Search for the cell housing the specified text and yield its [X, Y] center coordinate. 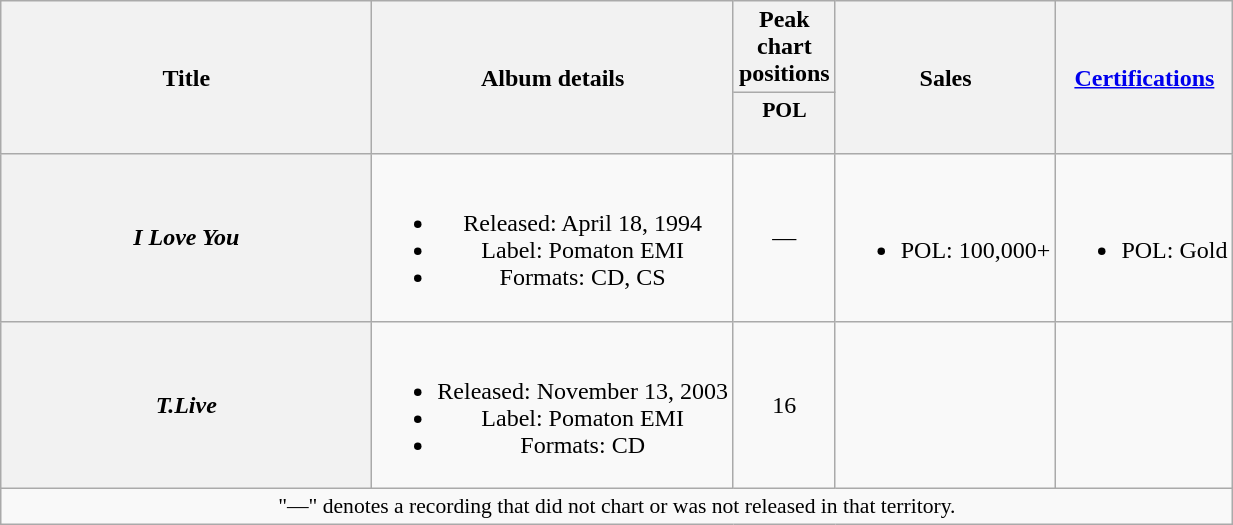
Released: November 13, 2003Label: Pomaton EMIFormats: CD [553, 404]
I Love You [186, 238]
T.Live [186, 404]
Sales [946, 78]
POL: 100,000+ [946, 238]
16 [784, 404]
Peak chart positions [784, 47]
Album details [553, 78]
Released: April 18, 1994Label: Pomaton EMIFormats: CD, CS [553, 238]
Title [186, 78]
— [784, 238]
Certifications [1144, 78]
POL [784, 124]
"—" denotes a recording that did not chart or was not released in that territory. [617, 506]
POL: Gold [1144, 238]
